Extract the (X, Y) coordinate from the center of the cell holding the provided text.  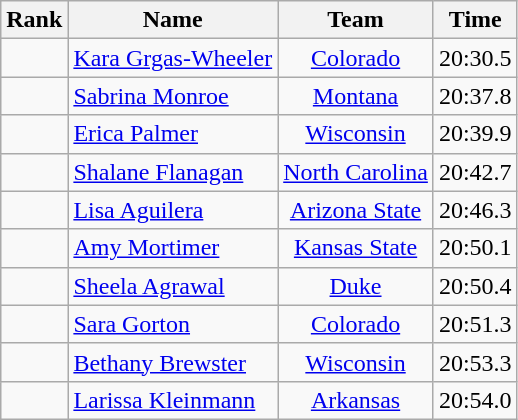
Sara Gorton (173, 324)
Arizona State (356, 210)
20:51.3 (475, 324)
Team (356, 20)
20:42.7 (475, 172)
20:39.9 (475, 134)
20:53.3 (475, 362)
Name (173, 20)
20:54.0 (475, 400)
Sheela Agrawal (173, 286)
20:37.8 (475, 96)
Sabrina Monroe (173, 96)
20:30.5 (475, 58)
Kansas State (356, 248)
Erica Palmer (173, 134)
20:50.1 (475, 248)
Rank (34, 20)
Shalane Flanagan (173, 172)
Time (475, 20)
Duke (356, 286)
20:46.3 (475, 210)
Arkansas (356, 400)
Larissa Kleinmann (173, 400)
Kara Grgas-Wheeler (173, 58)
Lisa Aguilera (173, 210)
Bethany Brewster (173, 362)
Montana (356, 96)
North Carolina (356, 172)
20:50.4 (475, 286)
Amy Mortimer (173, 248)
